Scan for the cell matching the given text and deliver its (x, y) coordinate at center. 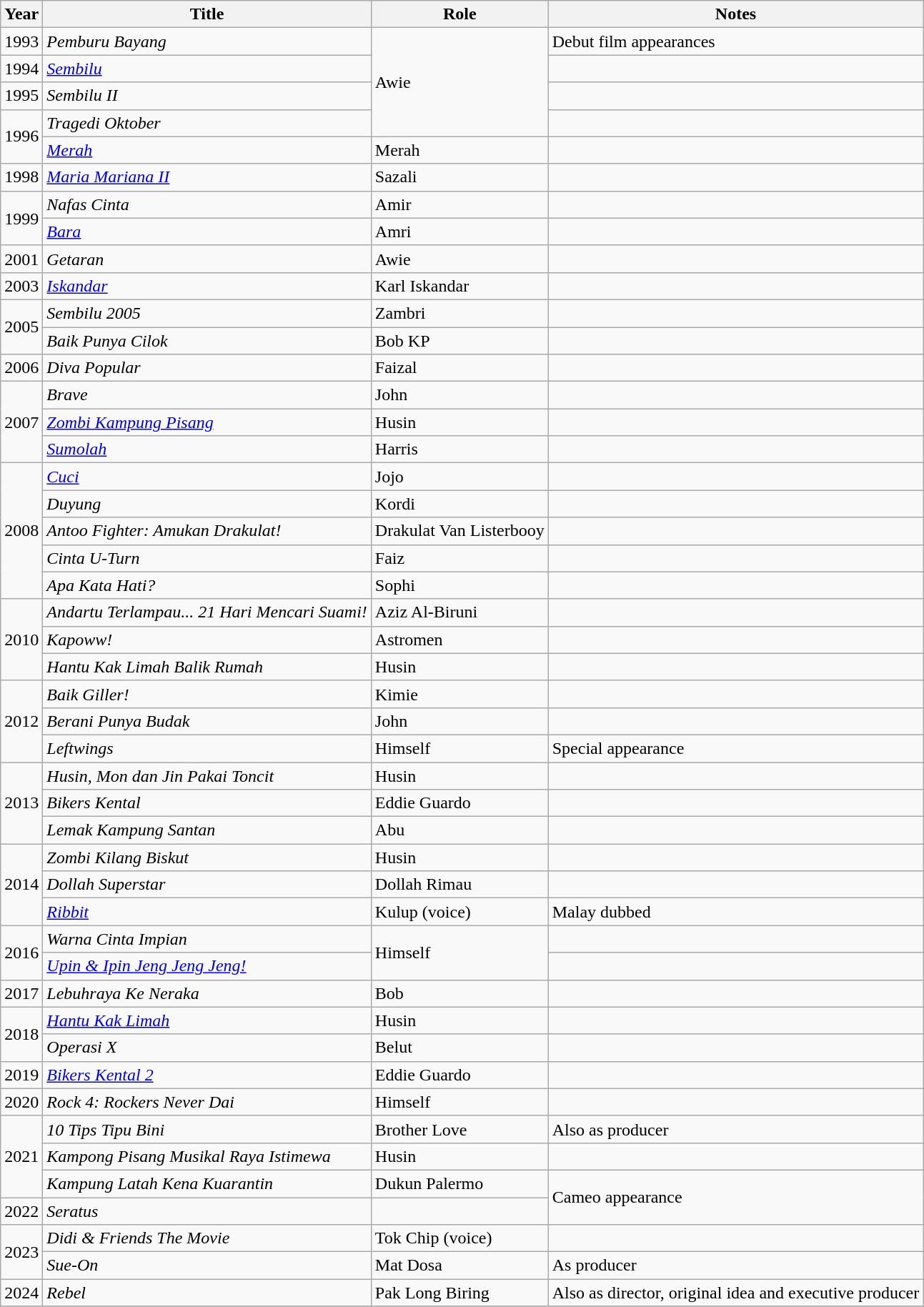
2021 (21, 1156)
Zombi Kampung Pisang (207, 422)
Belut (459, 1048)
Brave (207, 395)
Sazali (459, 177)
Pemburu Bayang (207, 41)
Tragedi Oktober (207, 123)
Sembilu II (207, 96)
2020 (21, 1102)
2017 (21, 993)
Abu (459, 830)
Iskandar (207, 286)
Harris (459, 449)
2008 (21, 531)
Bob KP (459, 341)
Cinta U-Turn (207, 558)
2022 (21, 1211)
Kulup (voice) (459, 912)
2003 (21, 286)
2010 (21, 640)
Didi & Friends The Movie (207, 1238)
Getaran (207, 259)
Amri (459, 232)
Debut film appearances (736, 41)
1999 (21, 218)
Jojo (459, 477)
1994 (21, 69)
Zombi Kilang Biskut (207, 858)
Kapoww! (207, 640)
Antoo Fighter: Amukan Drakulat! (207, 531)
2007 (21, 422)
Sembilu 2005 (207, 313)
Rebel (207, 1293)
Also as director, original idea and executive producer (736, 1293)
Berani Punya Budak (207, 721)
Cameo appearance (736, 1197)
Sumolah (207, 449)
Operasi X (207, 1048)
Baik Giller! (207, 694)
Apa Kata Hati? (207, 585)
Astromen (459, 640)
Kampong Pisang Musikal Raya Istimewa (207, 1156)
Zambri (459, 313)
Drakulat Van Listerbooy (459, 531)
Diva Popular (207, 368)
Sophi (459, 585)
Rock 4: Rockers Never Dai (207, 1102)
Bikers Kental (207, 803)
2006 (21, 368)
1998 (21, 177)
Lemak Kampung Santan (207, 830)
Amir (459, 204)
Kordi (459, 504)
Kampung Latah Kena Kuarantin (207, 1183)
Leftwings (207, 748)
2001 (21, 259)
2024 (21, 1293)
Special appearance (736, 748)
Pak Long Biring (459, 1293)
As producer (736, 1266)
Notes (736, 14)
2005 (21, 327)
Maria Mariana II (207, 177)
Also as producer (736, 1129)
Hantu Kak Limah (207, 1020)
Dollah Superstar (207, 885)
Mat Dosa (459, 1266)
Dollah Rimau (459, 885)
Faiz (459, 558)
Hantu Kak Limah Balik Rumah (207, 667)
Aziz Al-Biruni (459, 612)
2014 (21, 885)
Ribbit (207, 912)
Karl Iskandar (459, 286)
1996 (21, 136)
Brother Love (459, 1129)
2012 (21, 721)
Lebuhraya Ke Neraka (207, 993)
Bob (459, 993)
Role (459, 14)
Faizal (459, 368)
2013 (21, 802)
1993 (21, 41)
Husin, Mon dan Jin Pakai Toncit (207, 775)
2023 (21, 1252)
Cuci (207, 477)
10 Tips Tipu Bini (207, 1129)
Year (21, 14)
Sembilu (207, 69)
Baik Punya Cilok (207, 341)
Sue-On (207, 1266)
Nafas Cinta (207, 204)
1995 (21, 96)
Andartu Terlampau... 21 Hari Mencari Suami! (207, 612)
Title (207, 14)
Bikers Kental 2 (207, 1075)
Malay dubbed (736, 912)
Dukun Palermo (459, 1183)
Tok Chip (voice) (459, 1238)
2019 (21, 1075)
Kimie (459, 694)
Upin & Ipin Jeng Jeng Jeng! (207, 966)
2018 (21, 1034)
2016 (21, 953)
Warna Cinta Impian (207, 939)
Seratus (207, 1211)
Duyung (207, 504)
Bara (207, 232)
